Return (x, y) of the center of cell containing provided text 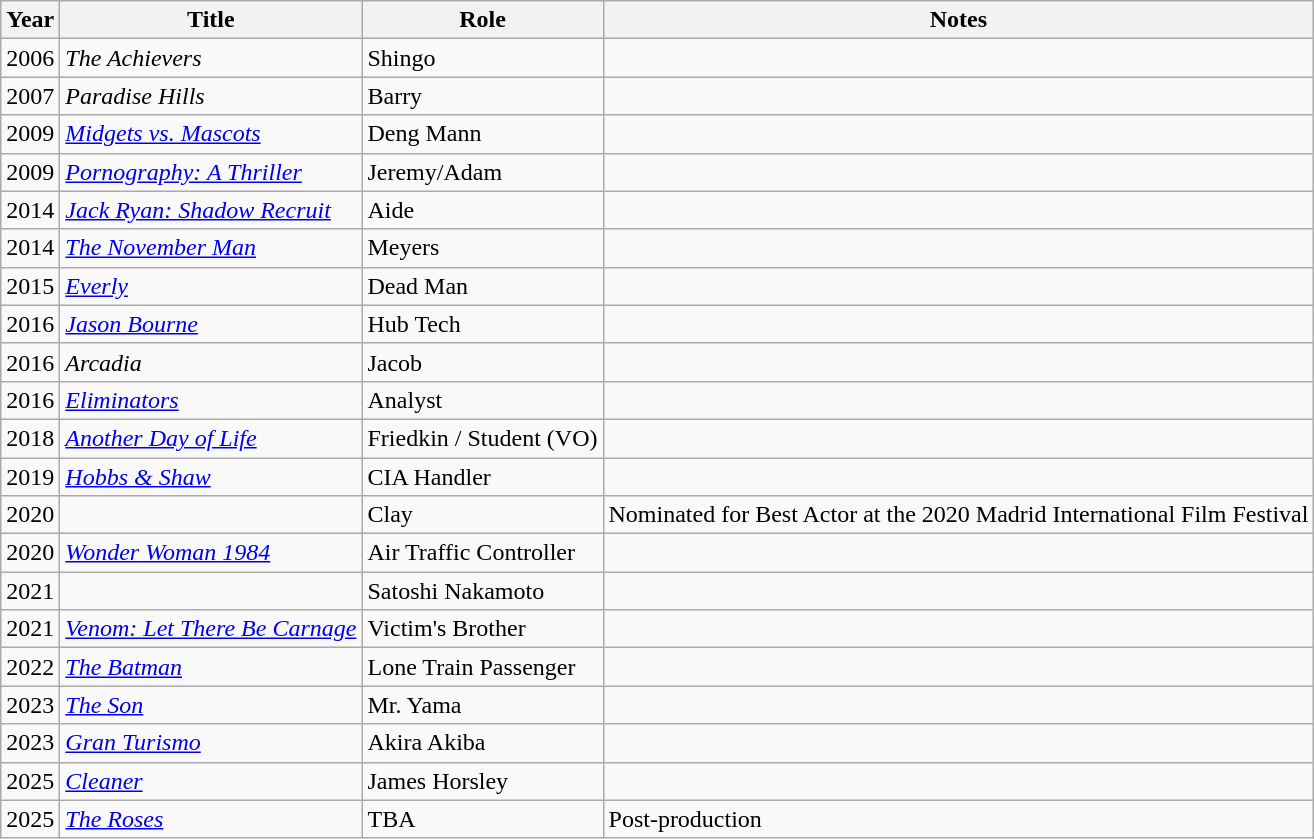
Nominated for Best Actor at the 2020 Madrid International Film Festival (958, 515)
Satoshi Nakamoto (482, 591)
Analyst (482, 400)
Cleaner (211, 781)
Another Day of Life (211, 438)
Jeremy/Adam (482, 172)
Year (30, 20)
Air Traffic Controller (482, 553)
The November Man (211, 248)
Notes (958, 20)
TBA (482, 819)
Shingo (482, 58)
Barry (482, 96)
Friedkin / Student (VO) (482, 438)
Role (482, 20)
Midgets vs. Mascots (211, 134)
Title (211, 20)
Gran Turismo (211, 743)
CIA Handler (482, 477)
2007 (30, 96)
The Son (211, 705)
Jack Ryan: Shadow Recruit (211, 210)
Dead Man (482, 286)
Eliminators (211, 400)
Akira Akiba (482, 743)
2018 (30, 438)
2019 (30, 477)
The Roses (211, 819)
Jacob (482, 362)
Paradise Hills (211, 96)
Hobbs & Shaw (211, 477)
Arcadia (211, 362)
Post-production (958, 819)
Deng Mann (482, 134)
James Horsley (482, 781)
Lone Train Passenger (482, 667)
Aide (482, 210)
Venom: Let There Be Carnage (211, 629)
The Batman (211, 667)
Mr. Yama (482, 705)
2006 (30, 58)
Victim's Brother (482, 629)
Meyers (482, 248)
Pornography: A Thriller (211, 172)
Hub Tech (482, 324)
Wonder Woman 1984 (211, 553)
Clay (482, 515)
Jason Bourne (211, 324)
Everly (211, 286)
2022 (30, 667)
2015 (30, 286)
The Achievers (211, 58)
